Identify which cell holds the provided text, then report its [x, y] central coordinate. 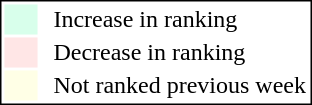
Not ranked previous week [180, 85]
Decrease in ranking [180, 53]
Increase in ranking [180, 19]
